Extract the (x, y) coordinate from the center of the cell holding the provided text.  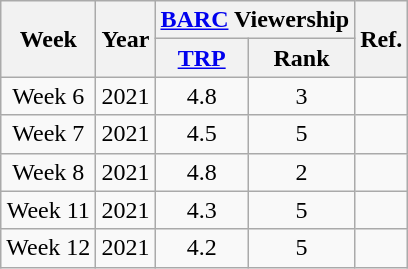
BARC Viewership (255, 20)
4.2 (202, 248)
Ref. (382, 39)
4.5 (202, 134)
3 (301, 96)
4.3 (202, 210)
Rank (301, 58)
Week 12 (48, 248)
Week 7 (48, 134)
TRP (202, 58)
Week 8 (48, 172)
Week 6 (48, 96)
Year (126, 39)
Week (48, 39)
Week 11 (48, 210)
2 (301, 172)
